Determine the (X, Y) coordinate at the center of the cell enclosing the given text.  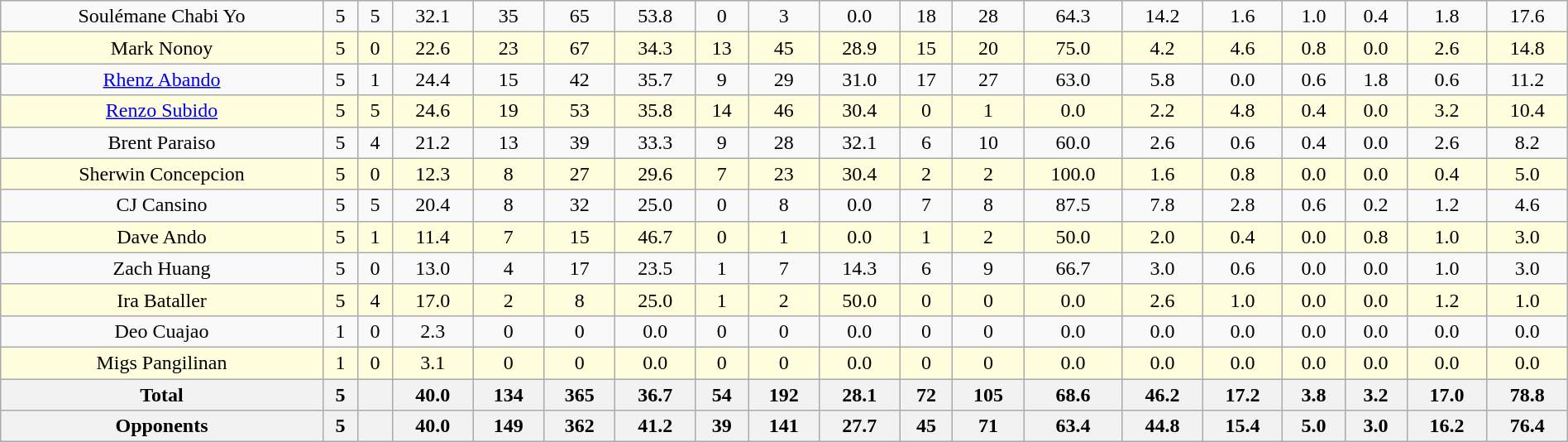
149 (509, 426)
Migs Pangilinan (162, 363)
53.8 (655, 17)
Brent Paraiso (162, 142)
10.4 (1527, 111)
Mark Nonoy (162, 48)
65 (580, 17)
32 (580, 205)
60.0 (1073, 142)
63.0 (1073, 79)
362 (580, 426)
46.7 (655, 237)
100.0 (1073, 174)
5.8 (1163, 79)
35.7 (655, 79)
36.7 (655, 395)
11.2 (1527, 79)
CJ Cansino (162, 205)
Opponents (162, 426)
29 (784, 79)
15.4 (1242, 426)
72 (926, 395)
13.0 (433, 268)
14 (722, 111)
42 (580, 79)
11.4 (433, 237)
3 (784, 17)
22.6 (433, 48)
14.3 (860, 268)
29.6 (655, 174)
33.3 (655, 142)
Soulémane Chabi Yo (162, 17)
0.2 (1376, 205)
21.2 (433, 142)
8.2 (1527, 142)
Ira Bataller (162, 300)
87.5 (1073, 205)
66.7 (1073, 268)
Sherwin Concepcion (162, 174)
78.8 (1527, 395)
Zach Huang (162, 268)
19 (509, 111)
2.3 (433, 331)
54 (722, 395)
16.2 (1447, 426)
10 (988, 142)
71 (988, 426)
2.8 (1242, 205)
68.6 (1073, 395)
31.0 (860, 79)
20 (988, 48)
14.8 (1527, 48)
Total (162, 395)
64.3 (1073, 17)
28.9 (860, 48)
27.7 (860, 426)
34.3 (655, 48)
76.4 (1527, 426)
63.4 (1073, 426)
Renzo Subido (162, 111)
141 (784, 426)
75.0 (1073, 48)
20.4 (433, 205)
35 (509, 17)
2.0 (1163, 237)
3.8 (1313, 395)
24.6 (433, 111)
53 (580, 111)
44.8 (1163, 426)
134 (509, 395)
Dave Ando (162, 237)
24.4 (433, 79)
28.1 (860, 395)
7.8 (1163, 205)
67 (580, 48)
Rhenz Abando (162, 79)
105 (988, 395)
Deo Cuajao (162, 331)
17.2 (1242, 395)
46 (784, 111)
41.2 (655, 426)
46.2 (1163, 395)
4.8 (1242, 111)
14.2 (1163, 17)
18 (926, 17)
3.1 (433, 363)
23.5 (655, 268)
35.8 (655, 111)
365 (580, 395)
2.2 (1163, 111)
17.6 (1527, 17)
192 (784, 395)
4.2 (1163, 48)
12.3 (433, 174)
